Identify which cell holds the provided text, then report its [x, y] central coordinate. 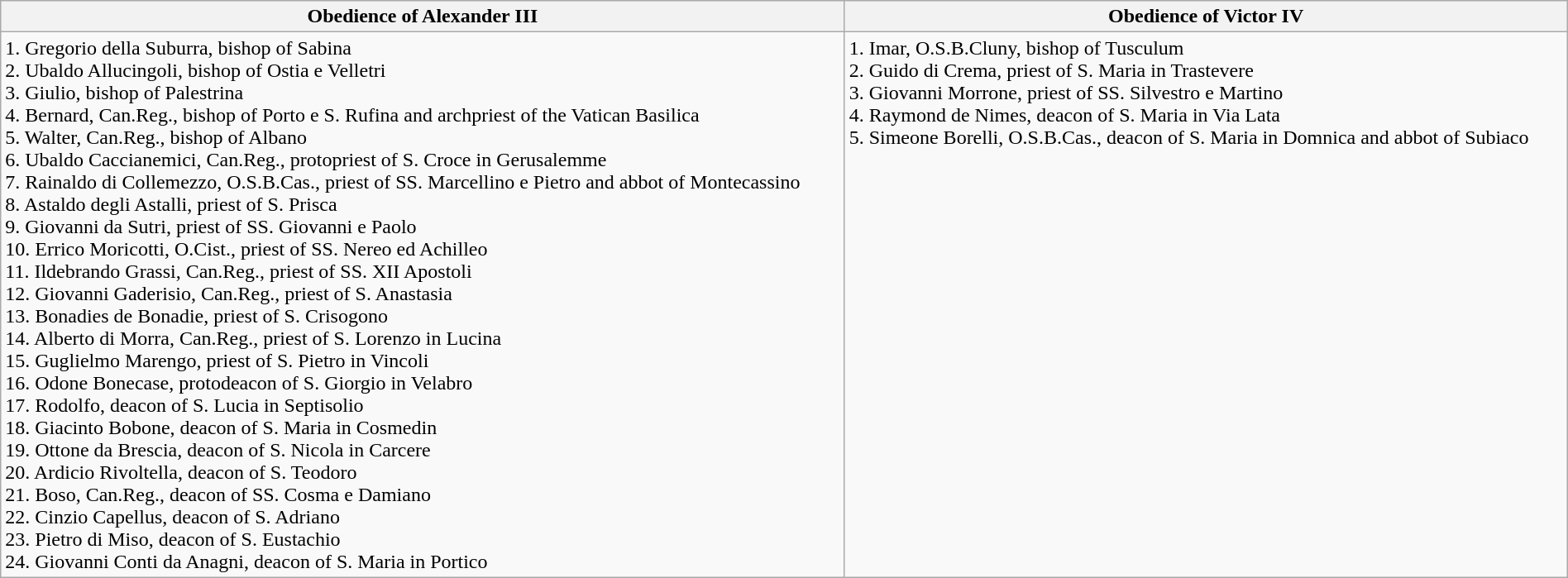
Obedience of Victor IV [1206, 17]
Obedience of Alexander III [423, 17]
